Identify which cell holds the provided text, then report its [X, Y] central coordinate. 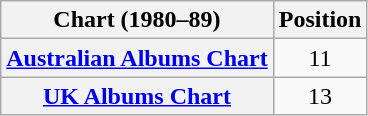
Chart (1980–89) [137, 20]
Position [320, 20]
13 [320, 96]
UK Albums Chart [137, 96]
11 [320, 58]
Australian Albums Chart [137, 58]
